Extract the [x, y] coordinate from the center of the cell holding the provided text.  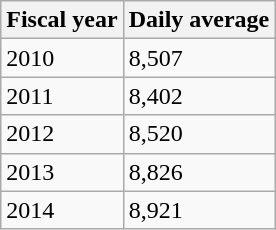
2014 [62, 210]
Daily average [199, 20]
2012 [62, 134]
8,507 [199, 58]
8,826 [199, 172]
8,402 [199, 96]
8,520 [199, 134]
Fiscal year [62, 20]
2013 [62, 172]
2010 [62, 58]
2011 [62, 96]
8,921 [199, 210]
